Detect which cell encompasses the target text, then output its (X, Y) center coordinate. 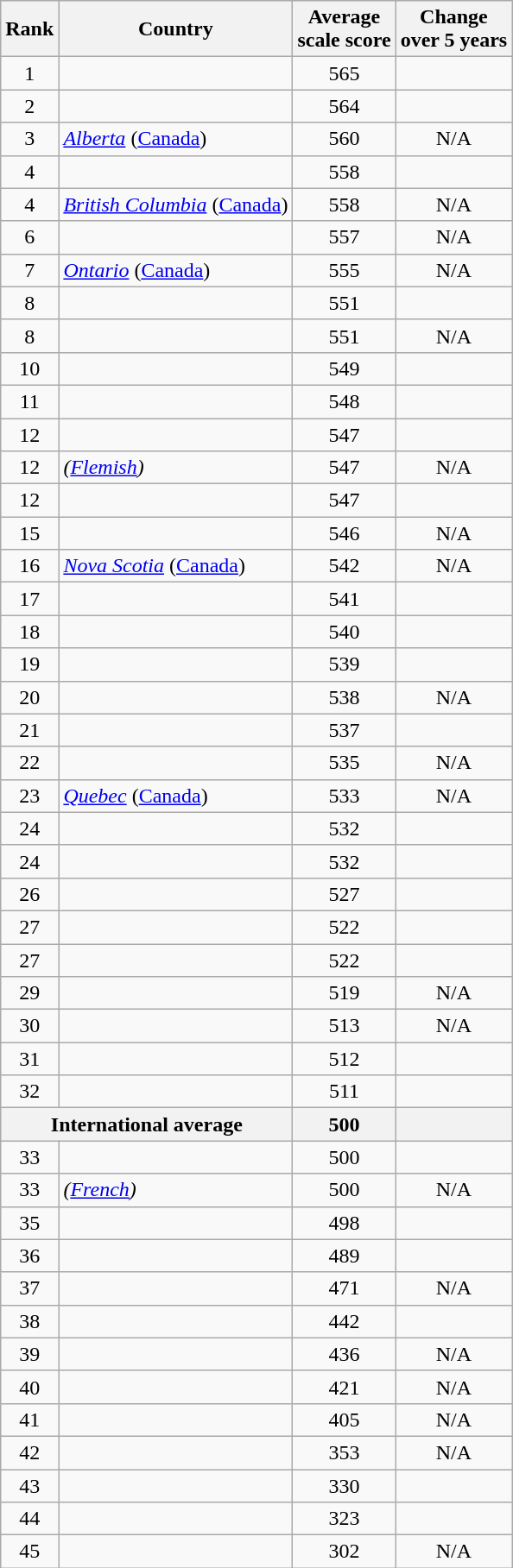
11 (29, 401)
Ontario (Canada) (176, 270)
540 (344, 632)
15 (29, 533)
436 (344, 1354)
565 (344, 73)
323 (344, 1519)
39 (29, 1354)
538 (344, 697)
539 (344, 664)
555 (344, 270)
32 (29, 1092)
19 (29, 664)
43 (29, 1485)
International average (147, 1124)
Averagescale score (344, 29)
45 (29, 1552)
330 (344, 1485)
Alberta (Canada) (176, 139)
3 (29, 139)
471 (344, 1288)
498 (344, 1223)
302 (344, 1552)
20 (29, 697)
7 (29, 270)
22 (29, 763)
549 (344, 368)
31 (29, 1059)
527 (344, 894)
533 (344, 796)
541 (344, 599)
29 (29, 993)
Quebec (Canada) (176, 796)
41 (29, 1420)
353 (344, 1452)
1 (29, 73)
519 (344, 993)
513 (344, 1026)
Rank (29, 29)
560 (344, 139)
British Columbia (Canada) (176, 205)
557 (344, 237)
535 (344, 763)
489 (344, 1256)
537 (344, 730)
546 (344, 533)
17 (29, 599)
6 (29, 237)
36 (29, 1256)
442 (344, 1321)
40 (29, 1387)
548 (344, 401)
18 (29, 632)
Nova Scotia (Canada) (176, 566)
44 (29, 1519)
30 (29, 1026)
2 (29, 106)
37 (29, 1288)
42 (29, 1452)
16 (29, 566)
Country (176, 29)
542 (344, 566)
421 (344, 1387)
512 (344, 1059)
26 (29, 894)
405 (344, 1420)
35 (29, 1223)
21 (29, 730)
Changeover 5 years (454, 29)
511 (344, 1092)
23 (29, 796)
564 (344, 106)
(French) (176, 1190)
38 (29, 1321)
10 (29, 368)
(Flemish) (176, 468)
